Scan for the cell matching the given text and deliver its (x, y) coordinate at center. 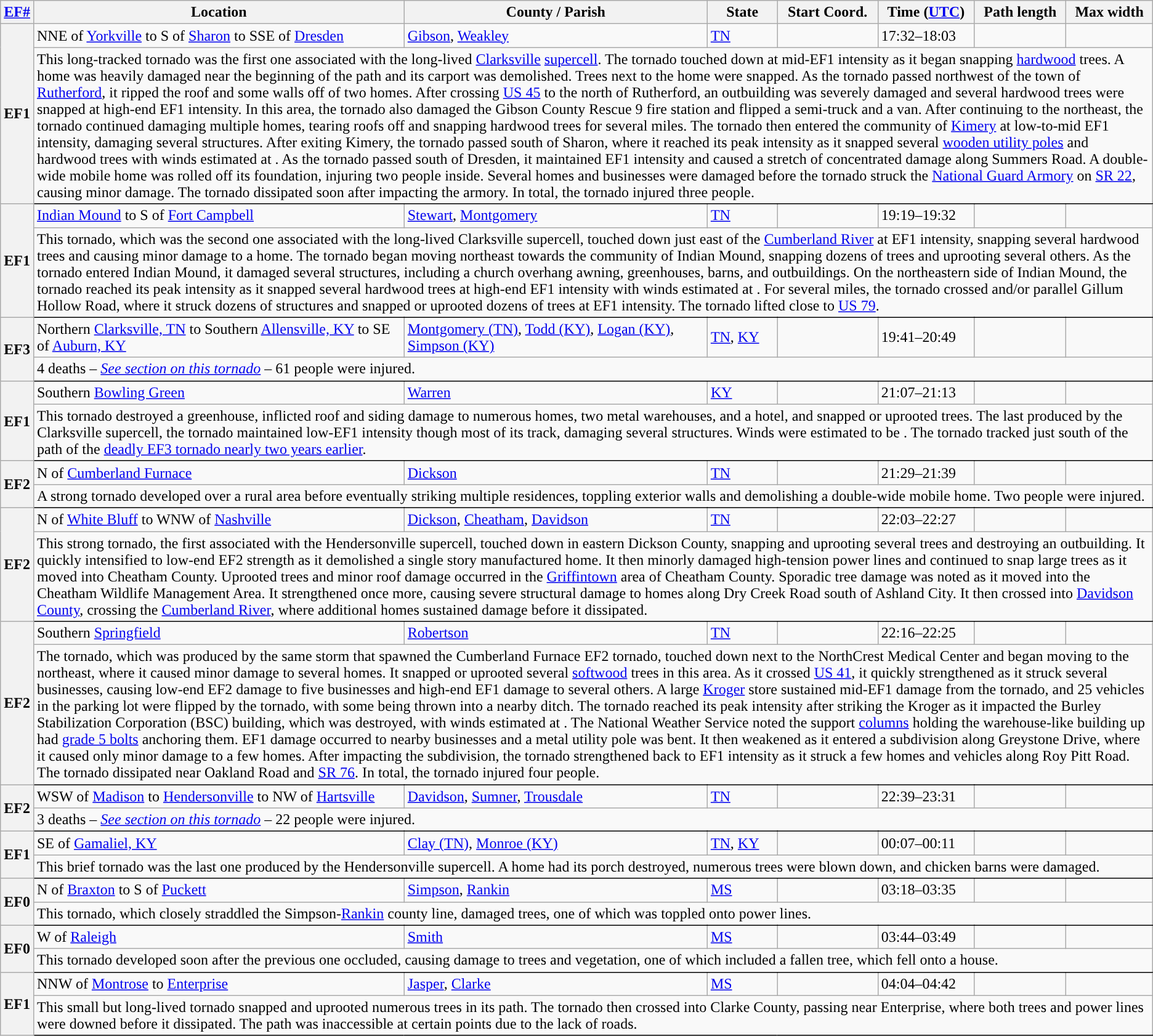
Dickson (556, 472)
19:19–19:32 (926, 216)
Start Coord. (828, 12)
Warren (556, 392)
04:04–04:42 (926, 984)
N of Cumberland Furnace (219, 472)
Robertson (556, 633)
Gibson, Weakley (556, 36)
22:03–22:27 (926, 519)
21:07–21:13 (926, 392)
Simpson, Rankin (556, 890)
Time (UTC) (926, 12)
State (742, 12)
03:18–03:35 (926, 890)
Max width (1109, 12)
Jasper, Clarke (556, 984)
EF3 (17, 349)
Dickson, Cheatham, Davidson (556, 519)
19:41–20:49 (926, 338)
N of White Bluff to WNW of Nashville (219, 519)
3 deaths – See section on this tornado – 22 people were injured. (593, 820)
22:39–23:31 (926, 796)
Southern Bowling Green (219, 392)
Southern Springfield (219, 633)
Montgomery (TN), Todd (KY), Logan (KY), Simpson (KY) (556, 338)
W of Raleigh (219, 937)
Path length (1020, 12)
Clay (TN), Monroe (KY) (556, 843)
17:32–18:03 (926, 36)
NNE of Yorkville to S of Sharon to SSE of Dresden (219, 36)
SE of Gamaliel, KY (219, 843)
WSW of Madison to Hendersonville to NW of Hartsville (219, 796)
Smith (556, 937)
EF# (17, 12)
Indian Mound to S of Fort Campbell (219, 216)
NNW of Montrose to Enterprise (219, 984)
4 deaths – See section on this tornado – 61 people were injured. (593, 369)
This tornado, which closely straddled the Simpson-Rankin county line, damaged trees, one of which was toppled onto power lines. (593, 913)
Location (219, 12)
Northern Clarksville, TN to Southern Allensville, KY to SE of Auburn, KY (219, 338)
N of Braxton to S of Puckett (219, 890)
03:44–03:49 (926, 937)
21:29–21:39 (926, 472)
KY (742, 392)
County / Parish (556, 12)
00:07–00:11 (926, 843)
Stewart, Montgomery (556, 216)
Davidson, Sumner, Trousdale (556, 796)
22:16–22:25 (926, 633)
